Return (X, Y) of the center of cell containing provided text 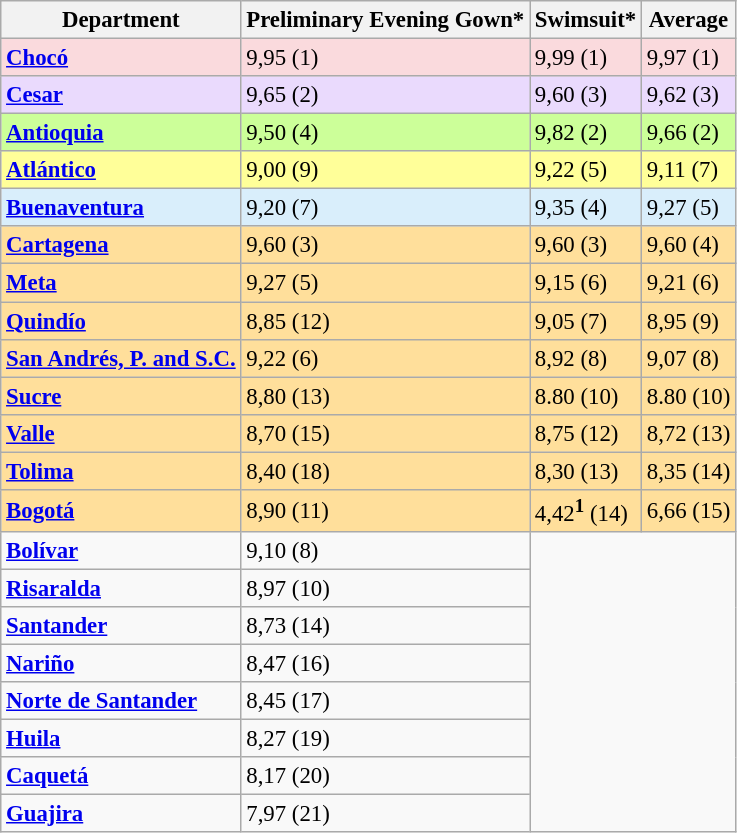
Buenaventura (121, 208)
San Andrés, P. and S.C. (121, 358)
Guajira (121, 814)
Norte de Santander (121, 701)
9,22 (6) (386, 358)
9,15 (6) (586, 283)
9,99 (1) (586, 58)
9,62 (3) (688, 95)
9,66 (2) (688, 133)
9,21 (6) (688, 283)
9,60 (4) (688, 245)
8,97 (10) (386, 588)
9,07 (8) (688, 358)
8,35 (14) (688, 471)
8,40 (18) (386, 471)
Caquetá (121, 776)
Cesar (121, 95)
Average (688, 20)
Cartagena (121, 245)
8,85 (12) (386, 321)
9,22 (5) (586, 170)
8,75 (12) (586, 433)
9,00 (9) (386, 170)
8,80 (13) (386, 396)
Department (121, 20)
8,72 (13) (688, 433)
Huila (121, 739)
9,82 (2) (586, 133)
Antioquia (121, 133)
9,10 (8) (386, 551)
8,70 (15) (386, 433)
Quindío (121, 321)
8,95 (9) (688, 321)
Chocó (121, 58)
8,47 (16) (386, 664)
9,50 (4) (386, 133)
8,90 (11) (386, 511)
8,27 (19) (386, 739)
Santander (121, 626)
8,92 (8) (586, 358)
4,421 (14) (586, 511)
8,30 (13) (586, 471)
9,05 (7) (586, 321)
Preliminary Evening Gown* (386, 20)
8,17 (20) (386, 776)
Valle (121, 433)
9,35 (4) (586, 208)
Swimsuit* (586, 20)
Tolima (121, 471)
6,66 (15) (688, 511)
Sucre (121, 396)
Meta (121, 283)
9,20 (7) (386, 208)
Risaralda (121, 588)
9,11 (7) (688, 170)
9,95 (1) (386, 58)
8,45 (17) (386, 701)
9,97 (1) (688, 58)
9,65 (2) (386, 95)
7,97 (21) (386, 814)
Nariño (121, 664)
8,73 (14) (386, 626)
Atlántico (121, 170)
Bolívar (121, 551)
Bogotá (121, 511)
